Search for the cell housing the specified text and yield its [x, y] center coordinate. 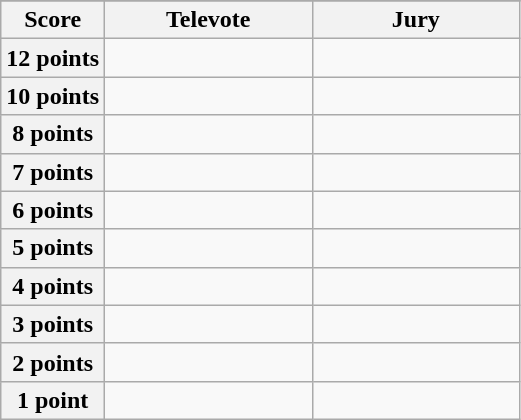
Televote [209, 20]
2 points [53, 362]
8 points [53, 134]
Jury [416, 20]
7 points [53, 172]
12 points [53, 58]
Score [53, 20]
5 points [53, 248]
6 points [53, 210]
4 points [53, 286]
10 points [53, 96]
3 points [53, 324]
1 point [53, 400]
